Output the [X, Y] coordinate of the center of the cell containing the given text.  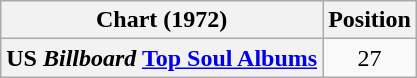
Position [370, 20]
27 [370, 58]
US Billboard Top Soul Albums [162, 58]
Chart (1972) [162, 20]
